Output the (x, y) coordinate of the center of the cell containing the given text.  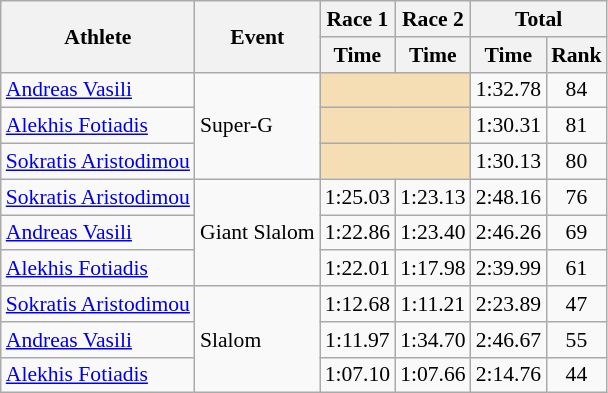
2:23.89 (508, 304)
61 (576, 269)
1:22.86 (358, 233)
1:11.97 (358, 340)
2:14.76 (508, 375)
Super-G (258, 126)
Race 1 (358, 19)
76 (576, 197)
1:23.13 (432, 197)
80 (576, 162)
81 (576, 126)
84 (576, 90)
2:46.26 (508, 233)
Race 2 (432, 19)
1:07.66 (432, 375)
1:12.68 (358, 304)
1:17.98 (432, 269)
Giant Slalom (258, 232)
1:25.03 (358, 197)
1:30.13 (508, 162)
47 (576, 304)
1:07.10 (358, 375)
1:32.78 (508, 90)
1:23.40 (432, 233)
2:48.16 (508, 197)
Total (539, 19)
2:46.67 (508, 340)
Event (258, 36)
2:39.99 (508, 269)
44 (576, 375)
1:11.21 (432, 304)
Slalom (258, 340)
1:30.31 (508, 126)
1:34.70 (432, 340)
Rank (576, 55)
55 (576, 340)
1:22.01 (358, 269)
69 (576, 233)
Athlete (98, 36)
